Determine the (X, Y) coordinate at the center of the cell enclosing the given text.  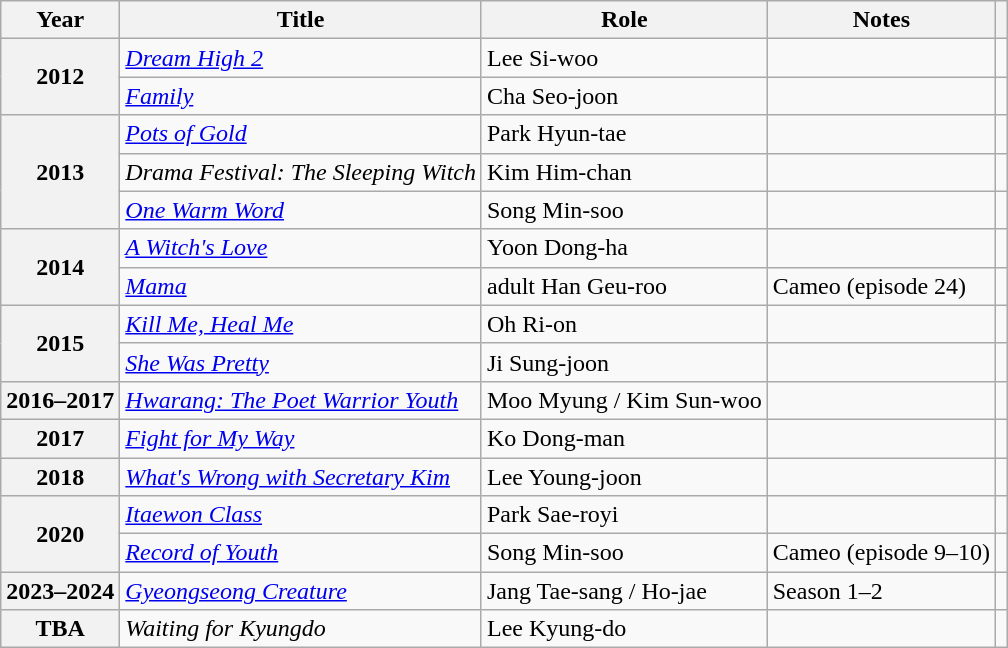
A Witch's Love (301, 248)
Pots of Gold (301, 134)
Moo Myung / Kim Sun-woo (624, 400)
Cameo (episode 9–10) (881, 553)
2015 (60, 343)
Kill Me, Heal Me (301, 324)
Role (624, 20)
2018 (60, 477)
Mama (301, 286)
Title (301, 20)
2020 (60, 534)
What's Wrong with Secretary Kim (301, 477)
2012 (60, 77)
Season 1–2 (881, 591)
Ji Sung-joon (624, 362)
Record of Youth (301, 553)
Ko Dong-man (624, 438)
2014 (60, 267)
Family (301, 96)
Park Sae-royi (624, 515)
Lee Si-woo (624, 58)
Waiting for Kyungdo (301, 629)
Park Hyun-tae (624, 134)
Notes (881, 20)
Fight for My Way (301, 438)
Oh Ri-on (624, 324)
adult Han Geu-roo (624, 286)
Kim Him-chan (624, 172)
TBA (60, 629)
She Was Pretty (301, 362)
Yoon Dong-ha (624, 248)
Dream High 2 (301, 58)
Jang Tae-sang / Ho-jae (624, 591)
Itaewon Class (301, 515)
Year (60, 20)
Drama Festival: The Sleeping Witch (301, 172)
2016–2017 (60, 400)
Lee Kyung-do (624, 629)
Hwarang: The Poet Warrior Youth (301, 400)
2013 (60, 172)
Lee Young-joon (624, 477)
2023–2024 (60, 591)
2017 (60, 438)
Cameo (episode 24) (881, 286)
Cha Seo-joon (624, 96)
One Warm Word (301, 210)
Gyeongseong Creature (301, 591)
